Capture the cell that displays the provided text and extract its [x, y] central coordinate. 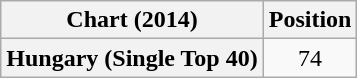
Hungary (Single Top 40) [132, 58]
Chart (2014) [132, 20]
Position [310, 20]
74 [310, 58]
